Provide the [X, Y] coordinate of the cell's center where the given text is located.  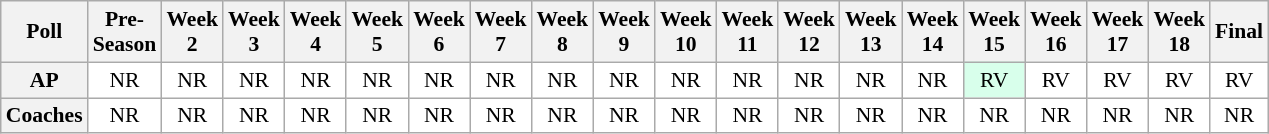
Pre-Season [125, 32]
Week2 [192, 32]
Week18 [1179, 32]
Final [1239, 32]
Week6 [439, 32]
Week8 [562, 32]
AP [44, 80]
Week13 [871, 32]
Week16 [1056, 32]
Week15 [994, 32]
Week5 [377, 32]
Week17 [1118, 32]
Week7 [501, 32]
Week11 [748, 32]
Week4 [316, 32]
Week10 [686, 32]
Week14 [933, 32]
Coaches [44, 116]
Week12 [809, 32]
Week3 [254, 32]
Week9 [624, 32]
Poll [44, 32]
